Determine the (X, Y) coordinate at the center of the cell enclosing the given text.  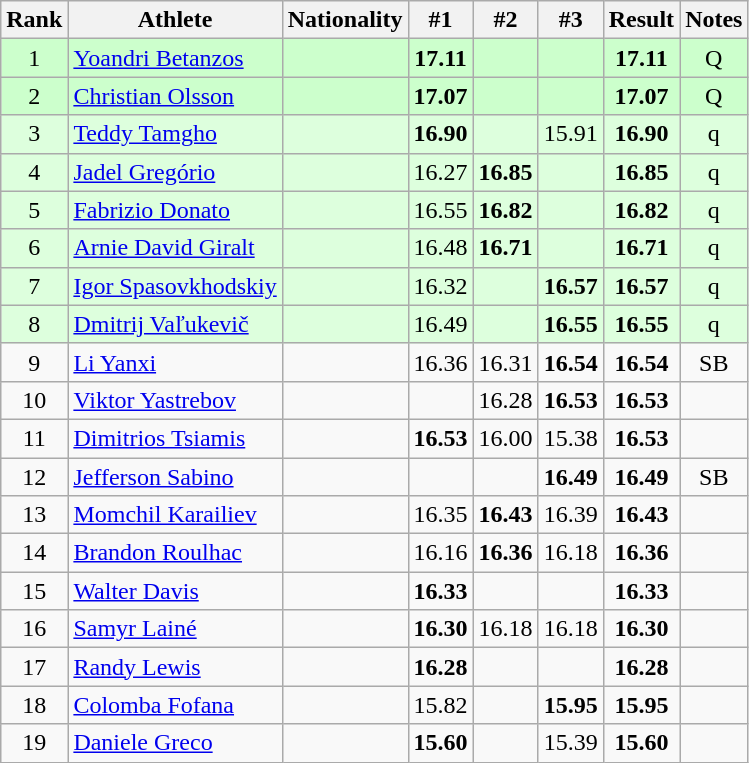
19 (34, 743)
Brandon Roulhac (175, 553)
Momchil Karailiev (175, 515)
Notes (714, 20)
16.27 (440, 172)
10 (34, 400)
Arnie David Giralt (175, 248)
Walter Davis (175, 591)
Athlete (175, 20)
17 (34, 667)
15.39 (570, 743)
Nationality (345, 20)
15.82 (440, 705)
16.31 (506, 362)
16.39 (570, 515)
Fabrizio Donato (175, 210)
15.91 (570, 134)
14 (34, 553)
2 (34, 96)
#3 (570, 20)
16 (34, 629)
16.16 (440, 553)
1 (34, 58)
Jefferson Sabino (175, 477)
Colomba Fofana (175, 705)
Igor Spasovkhodskiy (175, 286)
Viktor Yastrebov (175, 400)
3 (34, 134)
13 (34, 515)
Teddy Tamgho (175, 134)
11 (34, 438)
15.38 (570, 438)
#1 (440, 20)
9 (34, 362)
Result (641, 20)
Li Yanxi (175, 362)
12 (34, 477)
Dmitrij Vaľukevič (175, 324)
16.32 (440, 286)
Samyr Lainé (175, 629)
Rank (34, 20)
8 (34, 324)
Jadel Gregório (175, 172)
5 (34, 210)
#2 (506, 20)
Daniele Greco (175, 743)
15 (34, 591)
16.48 (440, 248)
Yoandri Betanzos (175, 58)
6 (34, 248)
4 (34, 172)
Christian Olsson (175, 96)
16.35 (440, 515)
18 (34, 705)
Dimitrios Tsiamis (175, 438)
16.00 (506, 438)
Randy Lewis (175, 667)
7 (34, 286)
